Return the [X, Y] coordinate for the center point of the cell that contains the specified text.  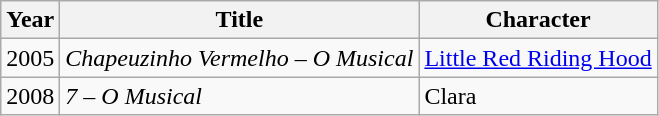
Title [240, 20]
Chapeuzinho Vermelho – O Musical [240, 58]
7 – O Musical [240, 96]
2008 [30, 96]
Little Red Riding Hood [538, 58]
Clara [538, 96]
2005 [30, 58]
Year [30, 20]
Character [538, 20]
